Scan for the cell matching the given text and deliver its (x, y) coordinate at center. 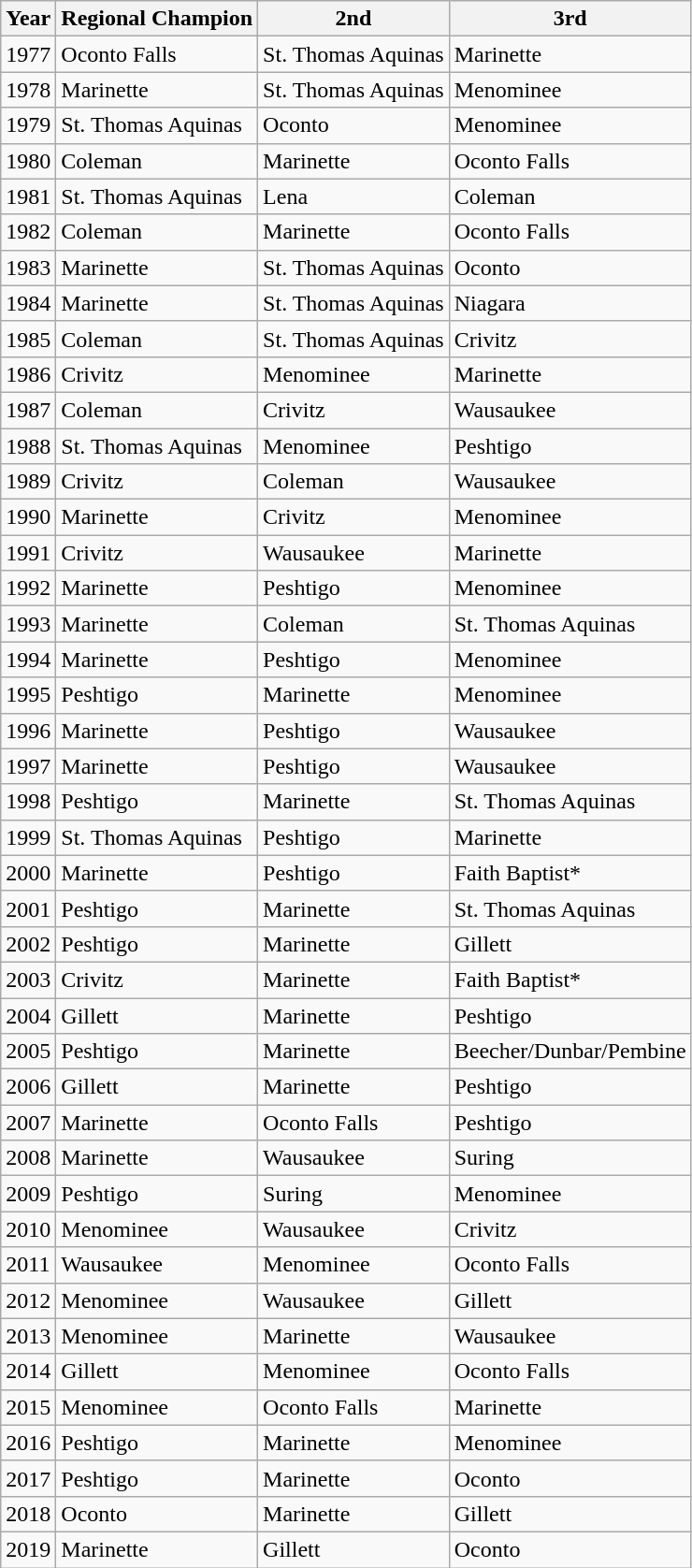
1987 (28, 410)
2011 (28, 1265)
Beecher/Dunbar/Pembine (570, 1052)
2010 (28, 1229)
2019 (28, 1549)
2002 (28, 944)
1979 (28, 125)
1980 (28, 161)
1992 (28, 588)
2nd (353, 19)
Regional Champion (157, 19)
2007 (28, 1123)
1994 (28, 660)
2018 (28, 1514)
1995 (28, 695)
2006 (28, 1087)
1985 (28, 339)
1997 (28, 766)
Lena (353, 196)
1981 (28, 196)
1977 (28, 54)
1982 (28, 232)
2003 (28, 980)
2004 (28, 1015)
1978 (28, 90)
1999 (28, 837)
2016 (28, 1443)
1998 (28, 802)
3rd (570, 19)
1996 (28, 731)
2009 (28, 1194)
2012 (28, 1300)
2008 (28, 1158)
1990 (28, 517)
1991 (28, 553)
1993 (28, 624)
2001 (28, 908)
Year (28, 19)
Niagara (570, 303)
1989 (28, 482)
1984 (28, 303)
2015 (28, 1407)
1986 (28, 374)
1983 (28, 268)
2000 (28, 873)
2014 (28, 1372)
2013 (28, 1336)
1988 (28, 446)
2017 (28, 1478)
2005 (28, 1052)
